Return (x, y) of the center of cell containing provided text 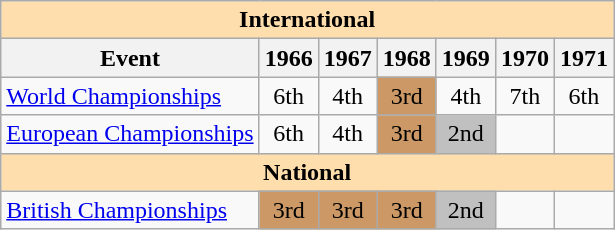
National (308, 172)
World Championships (130, 96)
Event (130, 58)
1970 (524, 58)
1968 (406, 58)
European Championships (130, 134)
1969 (466, 58)
1966 (288, 58)
International (308, 20)
7th (524, 96)
British Championships (130, 210)
1967 (348, 58)
1971 (584, 58)
